Capture the cell that displays the provided text and extract its [X, Y] central coordinate. 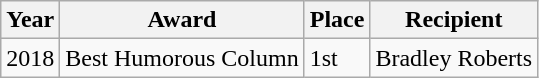
2018 [30, 58]
Award [182, 20]
Best Humorous Column [182, 58]
Year [30, 20]
1st [337, 58]
Place [337, 20]
Bradley Roberts [454, 58]
Recipient [454, 20]
